Detect which cell encompasses the target text, then output its [x, y] center coordinate. 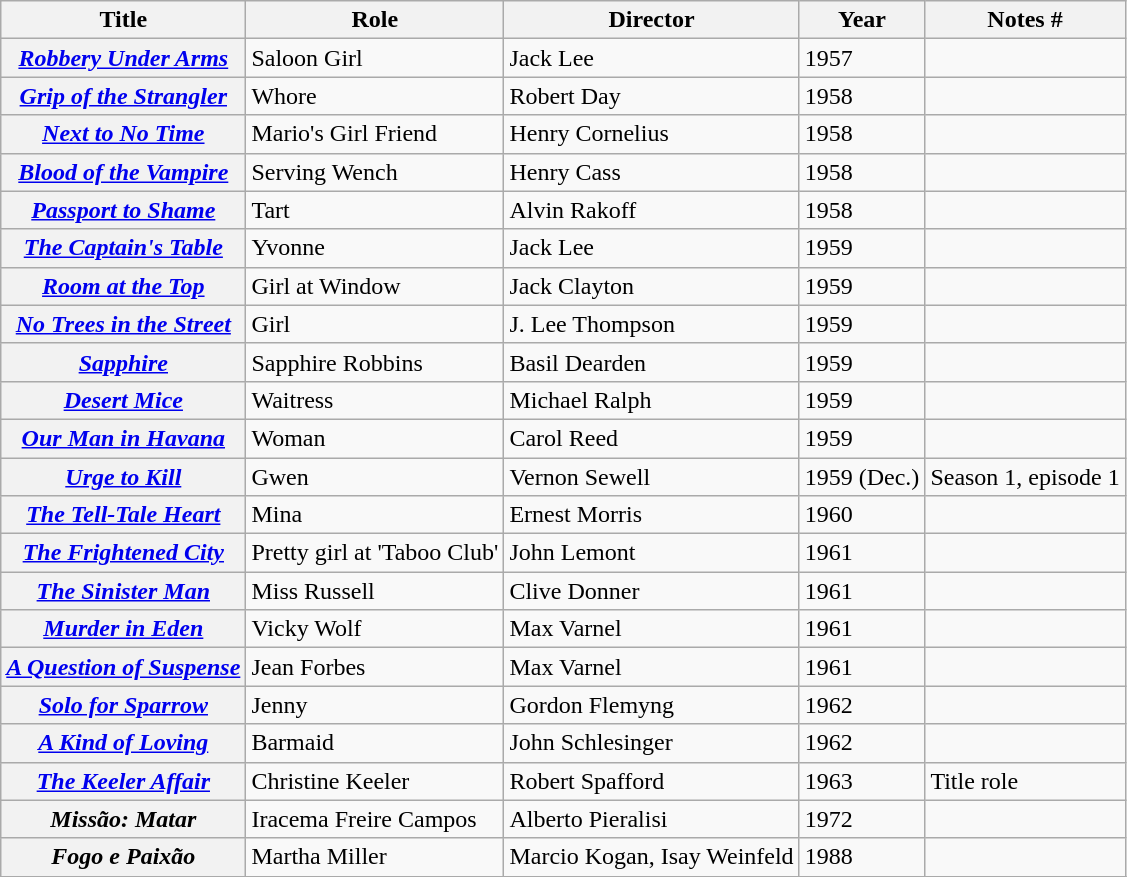
John Schlesinger [652, 743]
Title role [1025, 781]
Michael Ralph [652, 400]
Tart [375, 210]
Sapphire Robbins [375, 362]
Saloon Girl [375, 58]
J. Lee Thompson [652, 324]
Basil Dearden [652, 362]
Ernest Morris [652, 515]
No Trees in the Street [124, 324]
Grip of the Strangler [124, 96]
Jean Forbes [375, 667]
Our Man in Havana [124, 438]
Year [862, 20]
Desert Mice [124, 400]
Martha Miller [375, 857]
Missão: Matar [124, 819]
1960 [862, 515]
1988 [862, 857]
Girl [375, 324]
Iracema Freire Campos [375, 819]
Vicky Wolf [375, 629]
Christine Keeler [375, 781]
Director [652, 20]
Fogo e Paixão [124, 857]
Alvin Rakoff [652, 210]
1963 [862, 781]
Robbery Under Arms [124, 58]
1957 [862, 58]
Notes # [1025, 20]
Vernon Sewell [652, 477]
Pretty girl at 'Taboo Club' [375, 553]
Mario's Girl Friend [375, 134]
Passport to Shame [124, 210]
Robert Spafford [652, 781]
Barmaid [375, 743]
Waitress [375, 400]
1972 [862, 819]
The Captain's Table [124, 248]
Woman [375, 438]
Henry Cornelius [652, 134]
Solo for Sparrow [124, 705]
Jenny [375, 705]
Gwen [375, 477]
Urge to Kill [124, 477]
Marcio Kogan, Isay Weinfeld [652, 857]
Miss Russell [375, 591]
The Frightened City [124, 553]
Role [375, 20]
Yvonne [375, 248]
Henry Cass [652, 172]
Jack Clayton [652, 286]
Robert Day [652, 96]
Next to No Time [124, 134]
Blood of the Vampire [124, 172]
Title [124, 20]
Alberto Pieralisi [652, 819]
Carol Reed [652, 438]
Room at the Top [124, 286]
John Lemont [652, 553]
The Keeler Affair [124, 781]
The Tell-Tale Heart [124, 515]
A Question of Suspense [124, 667]
Girl at Window [375, 286]
Whore [375, 96]
Season 1, episode 1 [1025, 477]
Mina [375, 515]
Murder in Eden [124, 629]
Clive Donner [652, 591]
The Sinister Man [124, 591]
Sapphire [124, 362]
1959 (Dec.) [862, 477]
Gordon Flemyng [652, 705]
A Kind of Loving [124, 743]
Serving Wench [375, 172]
